Detect which cell encompasses the target text, then output its (X, Y) center coordinate. 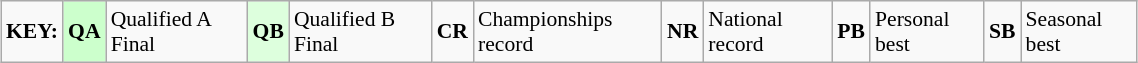
KEY: (32, 32)
Personal best (927, 32)
Championships record (568, 32)
Qualified A Final (177, 32)
PB (851, 32)
NR (682, 32)
CR (452, 32)
QA (84, 32)
National record (768, 32)
Seasonal best (1079, 32)
QB (268, 32)
Qualified B Final (360, 32)
SB (1002, 32)
